Capture the cell that displays the provided text and extract its (X, Y) central coordinate. 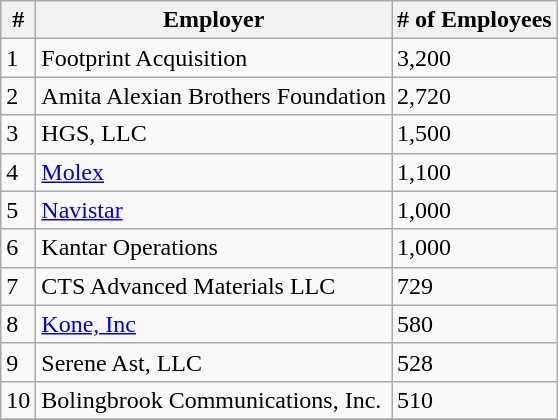
Footprint Acquisition (214, 58)
Employer (214, 20)
HGS, LLC (214, 134)
CTS Advanced Materials LLC (214, 286)
Amita Alexian Brothers Foundation (214, 96)
4 (18, 172)
Serene Ast, LLC (214, 362)
1,100 (475, 172)
Bolingbrook Communications, Inc. (214, 400)
580 (475, 324)
3 (18, 134)
# (18, 20)
528 (475, 362)
729 (475, 286)
3,200 (475, 58)
1,500 (475, 134)
1 (18, 58)
10 (18, 400)
Navistar (214, 210)
2 (18, 96)
8 (18, 324)
5 (18, 210)
9 (18, 362)
7 (18, 286)
2,720 (475, 96)
Kone, Inc (214, 324)
Kantar Operations (214, 248)
# of Employees (475, 20)
6 (18, 248)
Molex (214, 172)
510 (475, 400)
